Find where the given text appears and provide that cell's center as [x, y] coordinate. 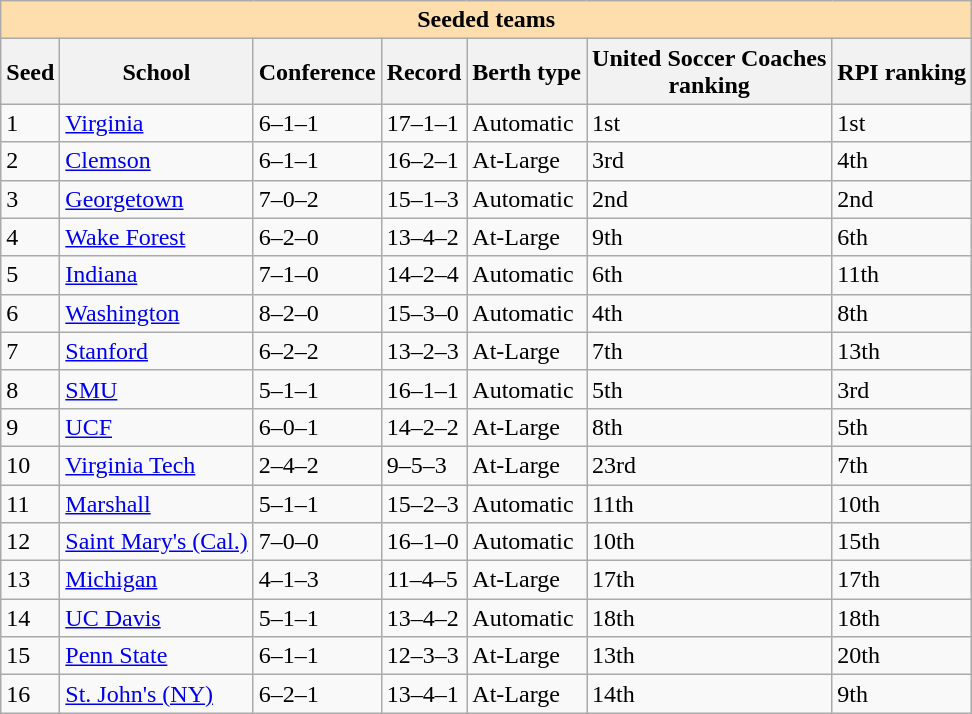
7–0–2 [317, 199]
Stanford [156, 351]
6 [30, 313]
4 [30, 237]
United Soccer Coachesranking [710, 72]
Washington [156, 313]
SMU [156, 389]
6–2–2 [317, 351]
Clemson [156, 161]
Wake Forest [156, 237]
13–4–1 [424, 694]
Marshall [156, 503]
Berth type [527, 72]
16–1–1 [424, 389]
6–0–1 [317, 427]
UC Davis [156, 618]
Virginia [156, 123]
2 [30, 161]
UCF [156, 427]
14–2–4 [424, 275]
15 [30, 656]
17–1–1 [424, 123]
2–4–2 [317, 465]
11–4–5 [424, 580]
Seed [30, 72]
7 [30, 351]
Michigan [156, 580]
6–2–1 [317, 694]
Penn State [156, 656]
4–1–3 [317, 580]
5 [30, 275]
St. John's (NY) [156, 694]
Virginia Tech [156, 465]
12 [30, 542]
14–2–2 [424, 427]
7–0–0 [317, 542]
13–2–3 [424, 351]
15th [902, 542]
Indiana [156, 275]
15–2–3 [424, 503]
10 [30, 465]
16 [30, 694]
8–2–0 [317, 313]
16–1–0 [424, 542]
Record [424, 72]
9 [30, 427]
7–1–0 [317, 275]
14th [710, 694]
14 [30, 618]
20th [902, 656]
Seeded teams [486, 20]
Georgetown [156, 199]
8 [30, 389]
3 [30, 199]
Conference [317, 72]
15–1–3 [424, 199]
23rd [710, 465]
11 [30, 503]
Saint Mary's (Cal.) [156, 542]
12–3–3 [424, 656]
9–5–3 [424, 465]
6–2–0 [317, 237]
School [156, 72]
16–2–1 [424, 161]
13 [30, 580]
1 [30, 123]
15–3–0 [424, 313]
RPI ranking [902, 72]
